From the cell containing the given text, extract its center point as [X, Y] coordinate. 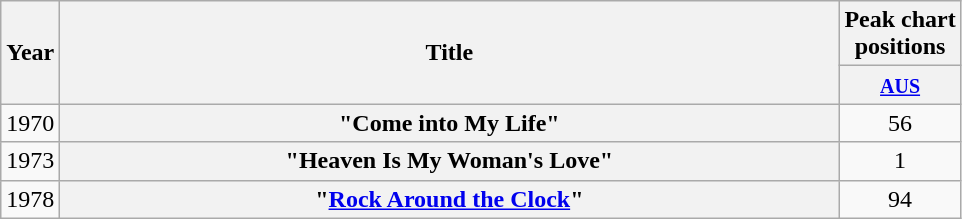
AUS [900, 85]
1973 [30, 161]
1978 [30, 199]
Year [30, 52]
94 [900, 199]
"Heaven Is My Woman's Love" [450, 161]
"Rock Around the Clock" [450, 199]
Title [450, 52]
56 [900, 123]
1970 [30, 123]
Peak chartpositions [900, 34]
"Come into My Life" [450, 123]
1 [900, 161]
